Find where the given text appears and provide that cell's center as (x, y) coordinate. 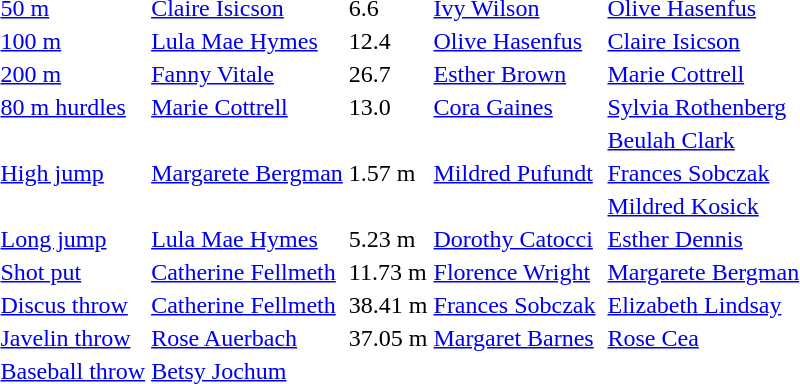
Rose Auerbach (248, 338)
5.23 m (388, 239)
Olive Hasenfus (514, 41)
1.57 m (388, 173)
12.4 (388, 41)
Cora Gaines (514, 107)
Frances Sobczak (514, 305)
Margarete Bergman (248, 173)
Florence Wright (514, 272)
26.7 (388, 74)
11.73 m (388, 272)
Dorothy Catocci (514, 239)
Margaret Barnes (514, 338)
Fanny Vitale (248, 74)
Marie Cottrell (248, 107)
Esther Brown (514, 74)
38.41 m (388, 305)
37.05 m (388, 338)
13.0 (388, 107)
Mildred Pufundt (514, 173)
